Locate the cell with the specified text and output its (x, y) center coordinate. 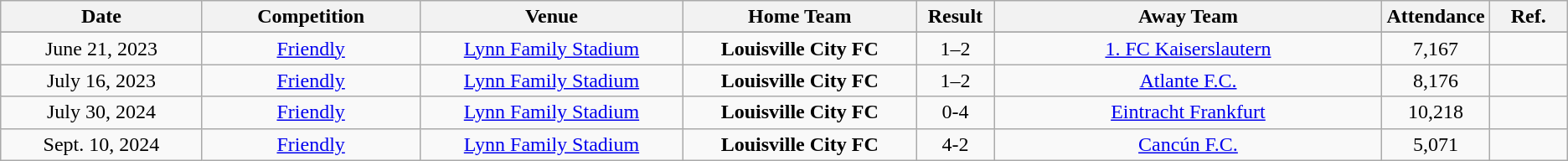
Atlante F.C. (1188, 80)
July 30, 2024 (101, 112)
Competition (311, 17)
Result (955, 17)
5,071 (1436, 144)
8,176 (1436, 80)
Date (101, 17)
0-4 (955, 112)
7,167 (1436, 49)
June 21, 2023 (101, 49)
July 16, 2023 (101, 80)
Away Team (1188, 17)
4-2 (955, 144)
Cancún F.C. (1188, 144)
10,218 (1436, 112)
Sept. 10, 2024 (101, 144)
Attendance (1436, 17)
Venue (551, 17)
Ref. (1528, 17)
Eintracht Frankfurt (1188, 112)
1. FC Kaiserslautern (1188, 49)
Home Team (800, 17)
